Find where the given text appears and provide that cell's center as (x, y) coordinate. 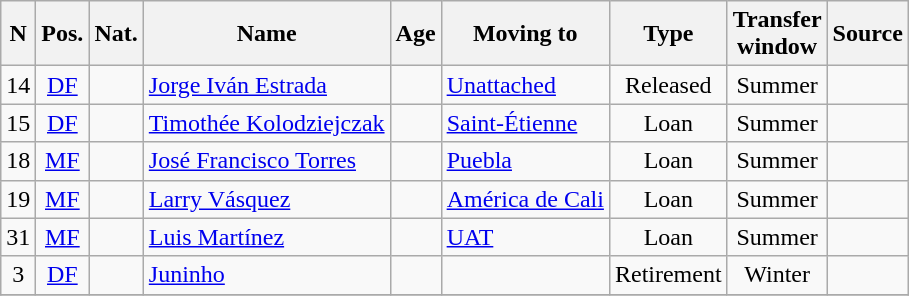
18 (18, 161)
Luis Martínez (266, 237)
Moving to (525, 34)
Juninho (266, 275)
19 (18, 199)
Transferwindow (777, 34)
Name (266, 34)
3 (18, 275)
Pos. (62, 34)
Winter (777, 275)
31 (18, 237)
N (18, 34)
Timothée Kolodziejczak (266, 123)
Unattached (525, 85)
14 (18, 85)
José Francisco Torres (266, 161)
Source (868, 34)
Nat. (116, 34)
Jorge Iván Estrada (266, 85)
Larry Vásquez (266, 199)
Age (416, 34)
Type (668, 34)
Puebla (525, 161)
América de Cali (525, 199)
UAT (525, 237)
Saint-Étienne (525, 123)
Released (668, 85)
Retirement (668, 275)
15 (18, 123)
